Scan for the cell matching the given text and deliver its [x, y] coordinate at center. 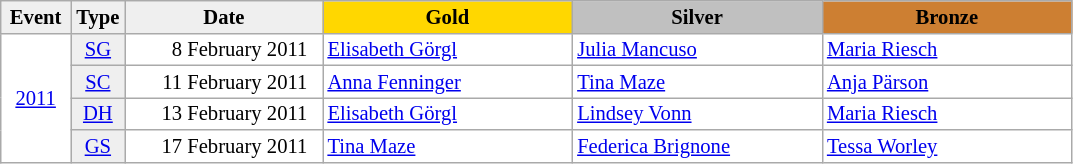
GS [98, 146]
DH [98, 113]
Lindsey Vonn [697, 113]
Anna Fenninger [447, 81]
Silver [697, 16]
Federica Brignone [697, 146]
Date [224, 16]
Gold [447, 16]
Tessa Worley [947, 146]
17 February 2011 [224, 146]
Julia Mancuso [697, 49]
8 February 2011 [224, 49]
SC [98, 81]
Bronze [947, 16]
SG [98, 49]
Event [36, 16]
13 February 2011 [224, 113]
2011 [36, 98]
Type [98, 16]
11 February 2011 [224, 81]
Anja Pärson [947, 81]
